Detect which cell encompasses the target text, then output its [x, y] center coordinate. 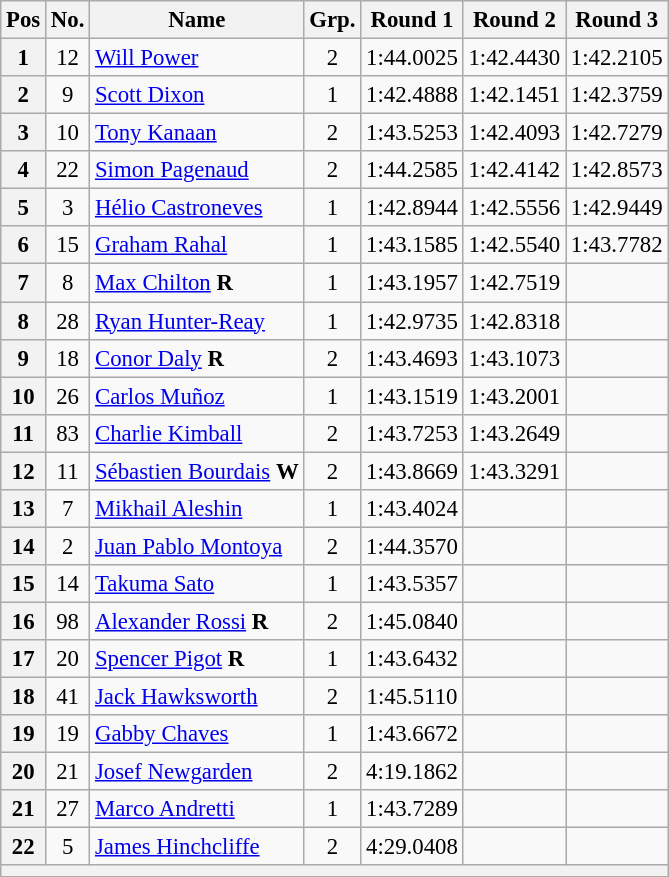
Jack Hawksworth [197, 697]
1:44.3570 [412, 546]
1:43.1073 [514, 358]
1:44.0025 [412, 58]
28 [68, 321]
1:43.7253 [412, 433]
1:42.5556 [514, 208]
Spencer Pigot R [197, 659]
4 [24, 170]
1:43.1957 [412, 283]
1:43.2649 [514, 433]
Round 1 [412, 20]
Alexander Rossi R [197, 621]
41 [68, 697]
1:42.4430 [514, 58]
26 [68, 396]
1:43.1519 [412, 396]
Conor Daly R [197, 358]
1:44.2585 [412, 170]
1:42.4142 [514, 170]
13 [24, 509]
Tony Kanaan [197, 133]
Carlos Muñoz [197, 396]
1:43.2001 [514, 396]
1:42.8944 [412, 208]
4:19.1862 [412, 772]
83 [68, 433]
1:42.2105 [617, 58]
Max Chilton R [197, 283]
Charlie Kimball [197, 433]
Round 3 [617, 20]
1:43.5357 [412, 584]
Juan Pablo Montoya [197, 546]
1:42.8573 [617, 170]
4:29.0408 [412, 847]
Round 2 [514, 20]
Mikhail Aleshin [197, 509]
1:42.3759 [617, 95]
98 [68, 621]
1:42.8318 [514, 321]
James Hinchcliffe [197, 847]
Grp. [332, 20]
Pos [24, 20]
Hélio Castroneves [197, 208]
1:43.1585 [412, 245]
Josef Newgarden [197, 772]
Graham Rahal [197, 245]
Ryan Hunter-Reay [197, 321]
Scott Dixon [197, 95]
1:43.7782 [617, 245]
Sébastien Bourdais W [197, 471]
1:42.7279 [617, 133]
1:43.7289 [412, 809]
Will Power [197, 58]
16 [24, 621]
1:42.7519 [514, 283]
Simon Pagenaud [197, 170]
Gabby Chaves [197, 734]
1:43.4024 [412, 509]
1:42.4093 [514, 133]
1:43.6672 [412, 734]
27 [68, 809]
1:43.3291 [514, 471]
1:42.9735 [412, 321]
1:45.5110 [412, 697]
1:45.0840 [412, 621]
No. [68, 20]
6 [24, 245]
1:43.6432 [412, 659]
Marco Andretti [197, 809]
17 [24, 659]
1:42.1451 [514, 95]
1:43.5253 [412, 133]
1:42.5540 [514, 245]
1:43.4693 [412, 358]
Name [197, 20]
1:42.4888 [412, 95]
Takuma Sato [197, 584]
1:42.9449 [617, 208]
1:43.8669 [412, 471]
